Return [x, y] of the center of cell containing provided text 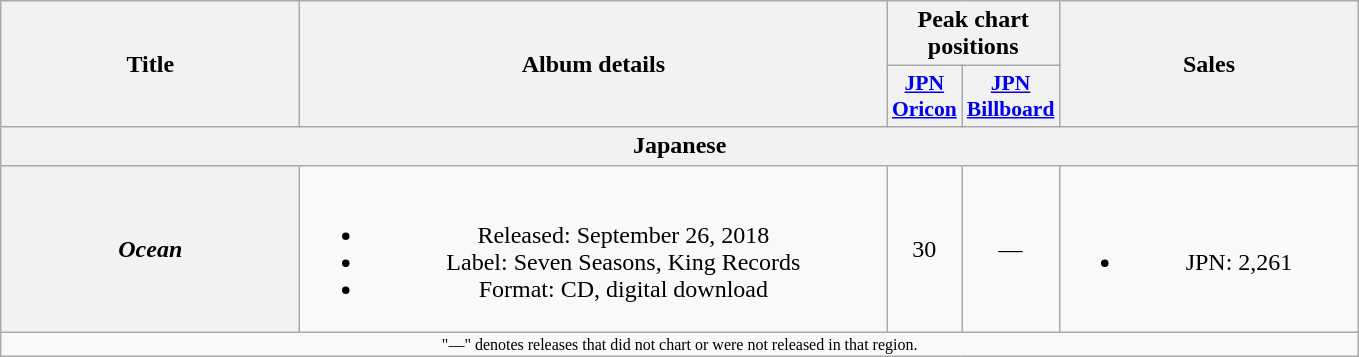
Sales [1208, 64]
Album details [594, 64]
— [1011, 248]
30 [924, 248]
"—" denotes releases that did not chart or were not released in that region. [680, 344]
Ocean [150, 248]
JPN: 2,261 [1208, 248]
Japanese [680, 146]
Title [150, 64]
JPNBillboard [1011, 96]
JPNOricon [924, 96]
Peak chart positions [974, 34]
Released: September 26, 2018Label: Seven Seasons, King RecordsFormat: CD, digital download [594, 248]
